For the text-containing cell, return its midpoint in [x, y] coordinate format. 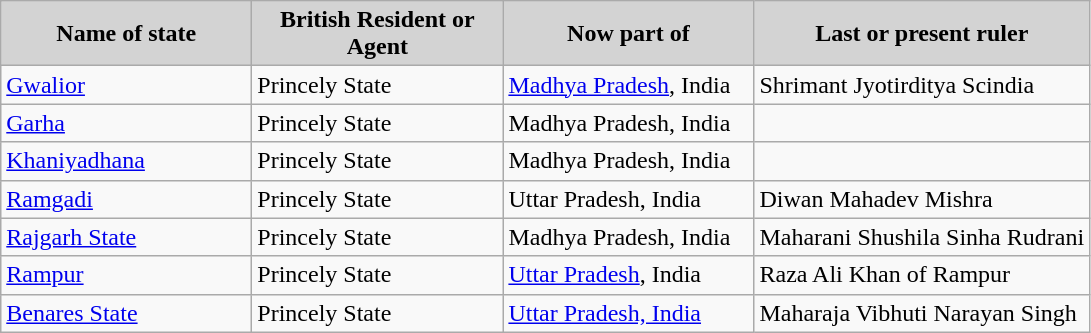
Benares State [126, 313]
Raza Ali Khan of Rampur [922, 275]
Last or present ruler [922, 34]
Maharaja Vibhuti Narayan Singh [922, 313]
Shrimant Jyotirditya Scindia [922, 85]
Diwan Mahadev Mishra [922, 199]
Maharani Shushila Sinha Rudrani [922, 237]
Gwalior [126, 85]
Rampur [126, 275]
Now part of [628, 34]
Ramgadi [126, 199]
Rajgarh State [126, 237]
Name of state [126, 34]
Garha [126, 123]
Khaniyadhana [126, 161]
British Resident or Agent [378, 34]
